Detect which cell encompasses the target text, then output its (x, y) center coordinate. 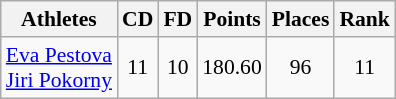
Athletes (59, 19)
CD (138, 19)
Eva PestovaJiri Pokorny (59, 68)
Places (301, 19)
Points (232, 19)
10 (178, 68)
96 (301, 68)
180.60 (232, 68)
FD (178, 19)
Rank (364, 19)
